Return the [X, Y] coordinate for the center point of the cell that contains the specified text.  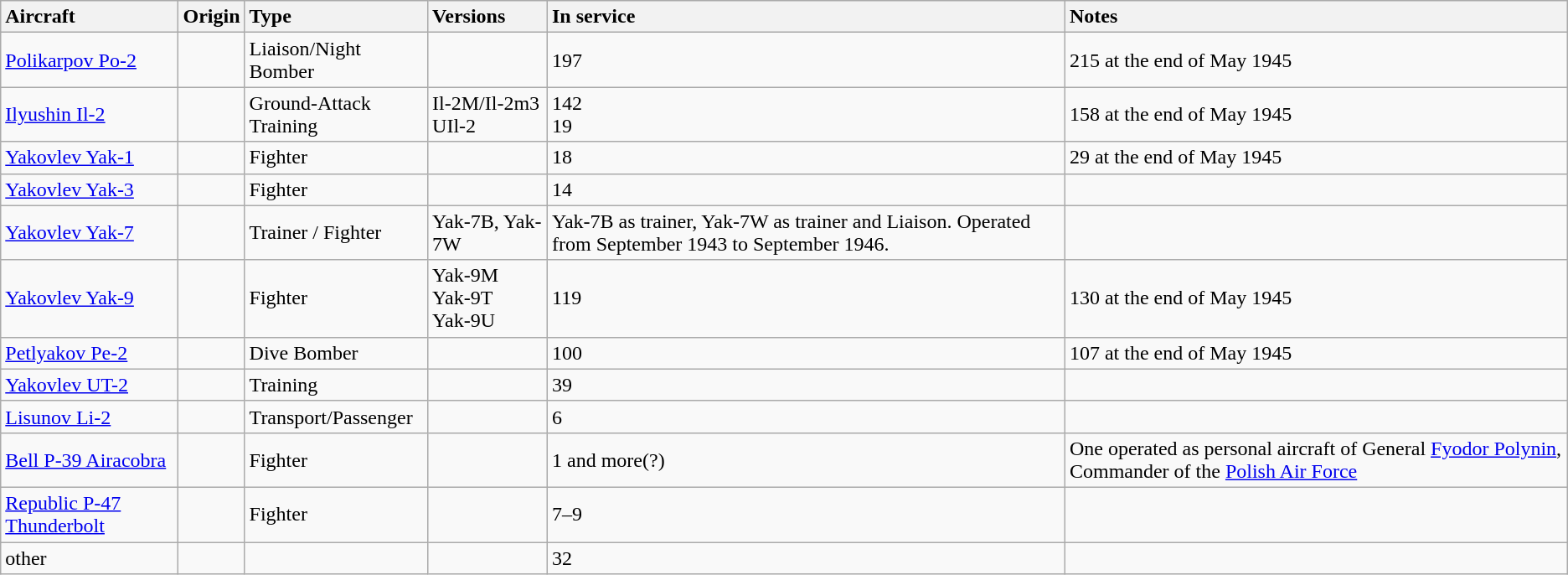
Transport/Passenger [337, 417]
Polikarpov Po-2 [90, 60]
1 and more(?) [806, 459]
Petlyakov Pe-2 [90, 353]
Yak-9MYak-9TYak-9U [487, 298]
100 [806, 353]
Notes [1316, 17]
197 [806, 60]
Lisunov Li-2 [90, 417]
Yak-7B, Yak-7W [487, 233]
Il-2M/Il-2m3UIl-2 [487, 114]
107 at the end of May 1945 [1316, 353]
6 [806, 417]
other [90, 557]
Republic P-47 Thunderbolt [90, 515]
158 at the end of May 1945 [1316, 114]
Yakovlev Yak-7 [90, 233]
Bell P-39 Airacobra [90, 459]
119 [806, 298]
Yakovlev Yak-3 [90, 189]
39 [806, 385]
130 at the end of May 1945 [1316, 298]
Training [337, 385]
Yakovlev UT-2 [90, 385]
Dive Bomber [337, 353]
Yak-7B as trainer, Yak-7W as trainer and Liaison. Operated from September 1943 to September 1946. [806, 233]
Versions [487, 17]
Liaison/Night Bomber [337, 60]
29 at the end of May 1945 [1316, 158]
Trainer / Fighter [337, 233]
14 [806, 189]
215 at the end of May 1945 [1316, 60]
One operated as personal aircraft of General Fyodor Polynin, Commander of the Polish Air Force [1316, 459]
Origin [211, 17]
7–9 [806, 515]
14219 [806, 114]
Yakovlev Yak-9 [90, 298]
Ground-AttackTraining [337, 114]
Aircraft [90, 17]
In service [806, 17]
Ilyushin Il-2 [90, 114]
Yakovlev Yak-1 [90, 158]
32 [806, 557]
Type [337, 17]
18 [806, 158]
